Return the [x, y] coordinate for the center point of the cell that contains the specified text.  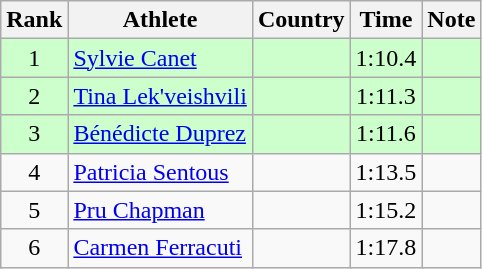
2 [34, 96]
Carmen Ferracuti [160, 248]
1 [34, 58]
Rank [34, 20]
Time [386, 20]
Bénédicte Duprez [160, 134]
Athlete [160, 20]
Note [452, 20]
Patricia Sentous [160, 172]
1:17.8 [386, 248]
1:10.4 [386, 58]
1:11.3 [386, 96]
4 [34, 172]
1:15.2 [386, 210]
5 [34, 210]
6 [34, 248]
3 [34, 134]
1:13.5 [386, 172]
Sylvie Canet [160, 58]
Country [301, 20]
Pru Chapman [160, 210]
1:11.6 [386, 134]
Tina Lek'veishvili [160, 96]
